Locate the cell with the specified text and output its (x, y) center coordinate. 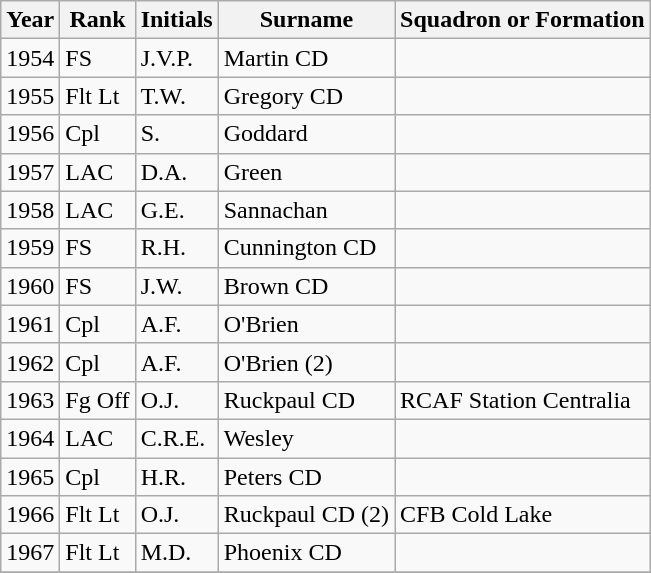
1963 (30, 400)
Ruckpaul CD (306, 400)
Phoenix CD (306, 553)
Rank (98, 20)
1954 (30, 58)
1959 (30, 248)
Goddard (306, 134)
T.W. (176, 96)
D.A. (176, 172)
Ruckpaul CD (2) (306, 515)
Year (30, 20)
1956 (30, 134)
O'Brien (306, 324)
O'Brien (2) (306, 362)
1957 (30, 172)
R.H. (176, 248)
Sannachan (306, 210)
Cunnington CD (306, 248)
1962 (30, 362)
1961 (30, 324)
H.R. (176, 477)
1964 (30, 438)
CFB Cold Lake (523, 515)
J.W. (176, 286)
Brown CD (306, 286)
Squadron or Formation (523, 20)
1967 (30, 553)
S. (176, 134)
G.E. (176, 210)
1958 (30, 210)
1966 (30, 515)
1955 (30, 96)
Green (306, 172)
Peters CD (306, 477)
Surname (306, 20)
1960 (30, 286)
Martin CD (306, 58)
RCAF Station Centralia (523, 400)
Wesley (306, 438)
C.R.E. (176, 438)
Gregory CD (306, 96)
Initials (176, 20)
Fg Off (98, 400)
1965 (30, 477)
M.D. (176, 553)
J.V.P. (176, 58)
